Locate the cell with the specified text and output its [x, y] center coordinate. 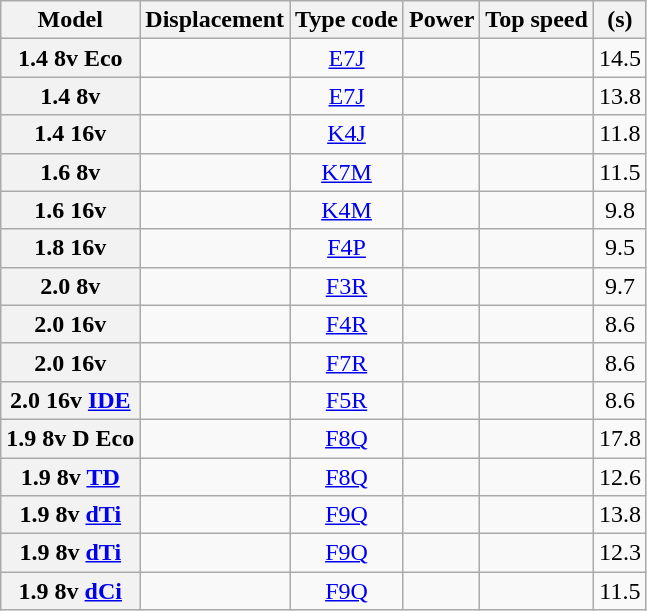
K4M [347, 210]
(s) [620, 20]
Model [70, 20]
F4P [347, 248]
1.4 8v Eco [70, 58]
11.8 [620, 134]
1.6 8v [70, 172]
Type code [347, 20]
F4R [347, 324]
K7M [347, 172]
1.6 16v [70, 210]
Displacement [215, 20]
1.9 8v dCi [70, 591]
1.9 8v TD [70, 477]
9.7 [620, 286]
Top speed [537, 20]
F7R [347, 362]
K4J [347, 134]
1.8 16v [70, 248]
1.4 16v [70, 134]
F3R [347, 286]
12.3 [620, 553]
2.0 8v [70, 286]
9.5 [620, 248]
1.4 8v [70, 96]
F5R [347, 400]
12.6 [620, 477]
14.5 [620, 58]
17.8 [620, 438]
1.9 8v D Eco [70, 438]
Power [441, 20]
9.8 [620, 210]
2.0 16v IDE [70, 400]
